Find where the given text appears and provide that cell's center as (X, Y) coordinate. 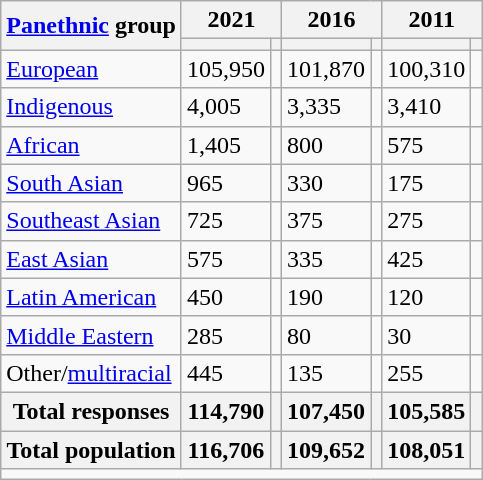
109,652 (326, 449)
335 (326, 259)
Other/multiracial (92, 373)
Southeast Asian (92, 221)
3,335 (326, 107)
105,585 (426, 411)
Indigenous (92, 107)
East Asian (92, 259)
725 (226, 221)
1,405 (226, 145)
108,051 (426, 449)
2021 (231, 20)
114,790 (226, 411)
375 (326, 221)
Total responses (92, 411)
175 (426, 183)
105,950 (226, 69)
120 (426, 297)
European (92, 69)
275 (426, 221)
South Asian (92, 183)
4,005 (226, 107)
425 (426, 259)
116,706 (226, 449)
3,410 (426, 107)
255 (426, 373)
800 (326, 145)
285 (226, 335)
2011 (432, 20)
2016 (332, 20)
Latin American (92, 297)
190 (326, 297)
African (92, 145)
107,450 (326, 411)
Middle Eastern (92, 335)
30 (426, 335)
450 (226, 297)
135 (326, 373)
80 (326, 335)
445 (226, 373)
Panethnic group (92, 26)
965 (226, 183)
101,870 (326, 69)
100,310 (426, 69)
330 (326, 183)
Total population (92, 449)
